Identify which cell holds the provided text, then report its (X, Y) central coordinate. 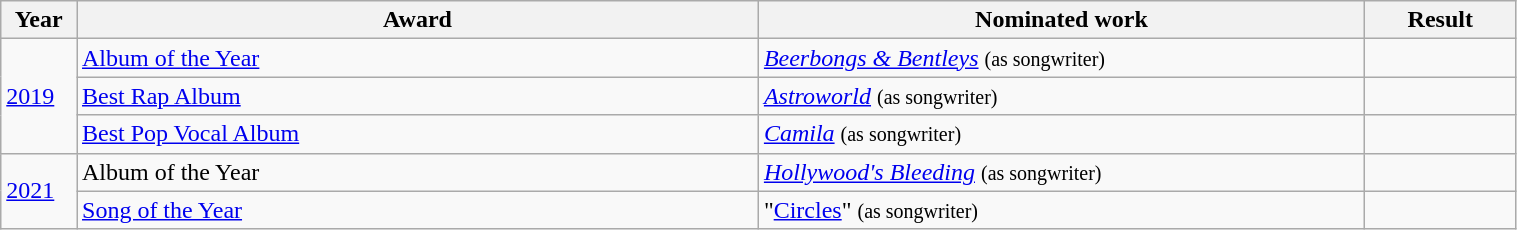
Award (417, 20)
Astroworld (as songwriter) (1061, 96)
2019 (39, 96)
Song of the Year (417, 210)
Best Rap Album (417, 96)
Beerbongs & Bentleys (as songwriter) (1061, 58)
Best Pop Vocal Album (417, 134)
Result (1440, 20)
Camila (as songwriter) (1061, 134)
"Circles" (as songwriter) (1061, 210)
Hollywood's Bleeding (as songwriter) (1061, 172)
Year (39, 20)
Nominated work (1061, 20)
2021 (39, 191)
